For the text-containing cell, return its midpoint in [x, y] coordinate format. 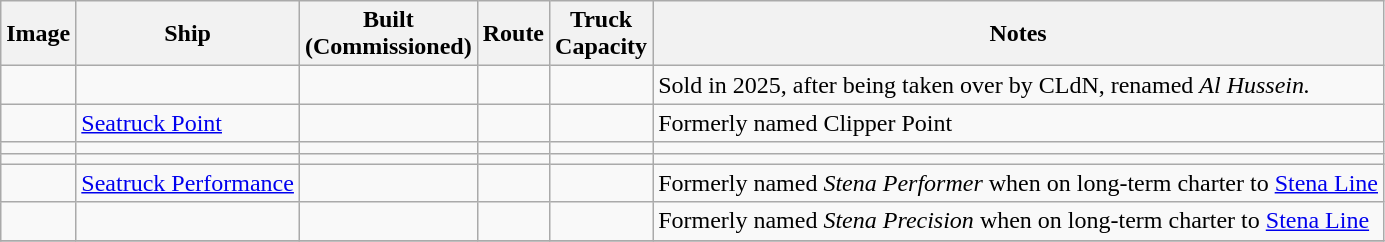
Seatruck Performance [188, 183]
Image [38, 34]
TruckCapacity [602, 34]
Formerly named Stena Precision when on long-term charter to Stena Line [1018, 221]
Route [513, 34]
Ship [188, 34]
Sold in 2025, after being taken over by CLdN, renamed Al Hussein. [1018, 85]
Notes [1018, 34]
Formerly named Stena Performer when on long-term charter to Stena Line [1018, 183]
Seatruck Point [188, 123]
Formerly named Clipper Point [1018, 123]
Built(Commissioned) [388, 34]
